Return the (X, Y) coordinate for the center point of the cell that contains the specified text.  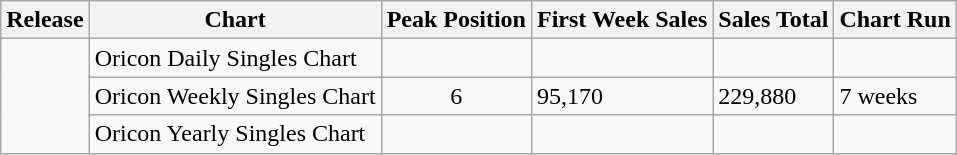
6 (456, 96)
Chart Run (895, 20)
229,880 (774, 96)
Oricon Weekly Singles Chart (235, 96)
First Week Sales (622, 20)
Chart (235, 20)
Peak Position (456, 20)
95,170 (622, 96)
Oricon Daily Singles Chart (235, 58)
Release (45, 20)
Oricon Yearly Singles Chart (235, 134)
7 weeks (895, 96)
Sales Total (774, 20)
